Pinpoint the cell where the given text exists, returning its (X, Y) midpoint coordinate. 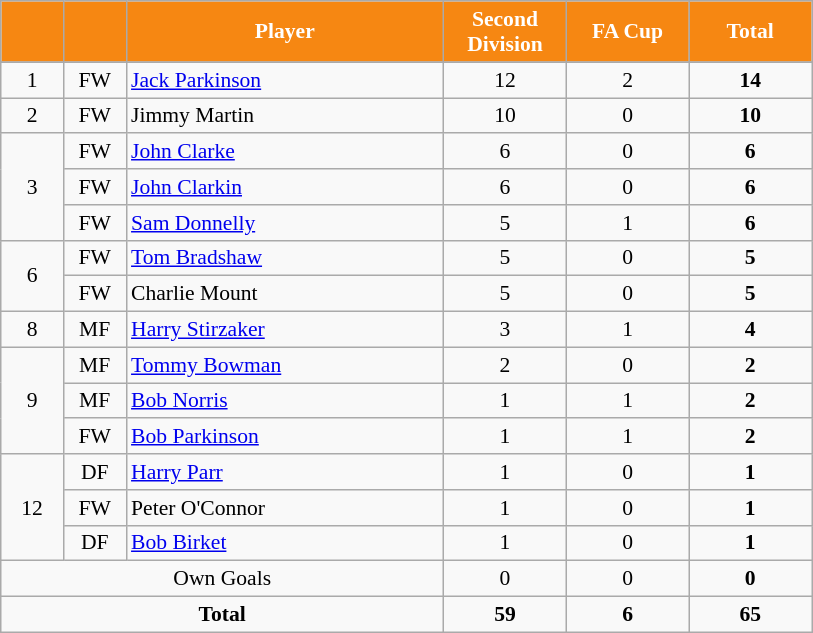
65 (750, 615)
4 (750, 330)
Tom Bradshaw (285, 258)
John Clarkin (285, 187)
Peter O'Connor (285, 508)
9 (32, 400)
Charlie Mount (285, 294)
Player (285, 32)
59 (506, 615)
Second Division (506, 32)
John Clarke (285, 152)
Bob Birket (285, 543)
Bob Norris (285, 401)
FA Cup (628, 32)
Tommy Bowman (285, 365)
Harry Stirzaker (285, 330)
Jack Parkinson (285, 80)
Harry Parr (285, 472)
8 (32, 330)
Sam Donnelly (285, 223)
Own Goals (222, 579)
Jimmy Martin (285, 116)
14 (750, 80)
Bob Parkinson (285, 437)
